From the cell containing the given text, extract its center point as [X, Y] coordinate. 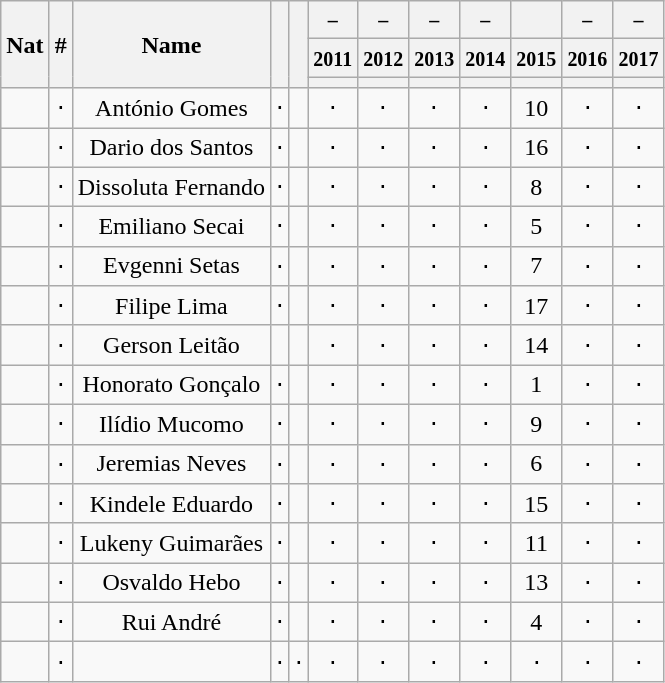
11 [536, 543]
2012 [384, 58]
Evgenni Setas [171, 266]
16 [536, 148]
17 [536, 306]
2011 [333, 58]
Ilídio Mucomo [171, 424]
Rui André [171, 622]
13 [536, 583]
Osvaldo Hebo [171, 583]
Filipe Lima [171, 306]
António Gomes [171, 108]
1 [536, 385]
2013 [434, 58]
Name [171, 44]
Dissoluta Fernando [171, 187]
2016 [588, 58]
Lukeny Guimarães [171, 543]
2017 [638, 58]
7 [536, 266]
9 [536, 424]
Emiliano Secai [171, 227]
Dario dos Santos [171, 148]
2014 [486, 58]
Nat [25, 44]
5 [536, 227]
Jeremias Neves [171, 464]
Kindele Eduardo [171, 504]
4 [536, 622]
15 [536, 504]
6 [536, 464]
Honorato Gonçalo [171, 385]
2015 [536, 58]
# [60, 44]
10 [536, 108]
8 [536, 187]
14 [536, 345]
Gerson Leitão [171, 345]
